Locate the cell with the specified text and output its [X, Y] center coordinate. 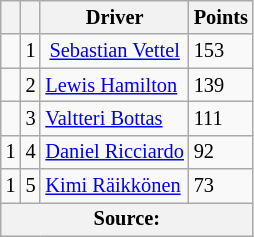
Daniel Ricciardo [114, 152]
153 [221, 51]
5 [31, 186]
Kimi Räikkönen [114, 186]
73 [221, 186]
Points [221, 17]
139 [221, 85]
Driver [114, 17]
Sebastian Vettel [114, 51]
4 [31, 152]
Valtteri Bottas [114, 118]
Source: [127, 219]
3 [31, 118]
2 [31, 85]
Lewis Hamilton [114, 85]
111 [221, 118]
92 [221, 152]
